Detect which cell encompasses the target text, then output its (X, Y) center coordinate. 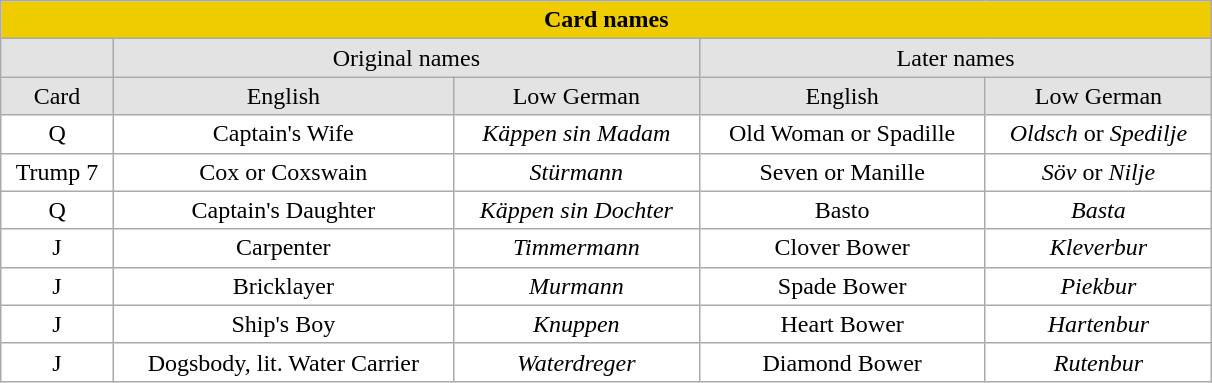
Bricklayer (283, 286)
Käppen sin Dochter (576, 210)
Söv or Nilje (1098, 172)
Original names (406, 58)
Trump 7 (58, 172)
Diamond Bower (842, 362)
Later names (956, 58)
Waterdreger (576, 362)
Spade Bower (842, 286)
Seven or Manille (842, 172)
Oldsch or Spedilje (1098, 134)
Hartenbur (1098, 324)
Heart Bower (842, 324)
Basta (1098, 210)
Card (58, 96)
Timmermann (576, 248)
Carpenter (283, 248)
Card names (606, 20)
Clover Bower (842, 248)
Ship's Boy (283, 324)
Cox or Coxswain (283, 172)
Captain's Wife (283, 134)
Dogsbody, lit. Water Carrier (283, 362)
Piekbur (1098, 286)
Basto (842, 210)
Captain's Daughter (283, 210)
Käppen sin Madam (576, 134)
Rutenbur (1098, 362)
Murmann (576, 286)
Knuppen (576, 324)
Kleverbur (1098, 248)
Old Woman or Spadille (842, 134)
Stürmann (576, 172)
